Return the (x, y) coordinate for the center point of the cell that contains the specified text.  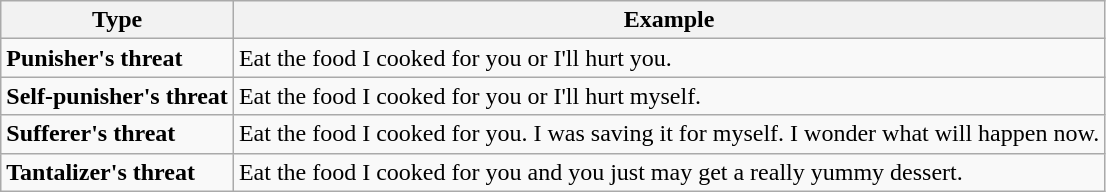
Example (668, 20)
Eat the food I cooked for you or I'll hurt you. (668, 58)
Sufferer's threat (118, 134)
Eat the food I cooked for you and you just may get a really yummy dessert. (668, 172)
Tantalizer's threat (118, 172)
Eat the food I cooked for you or I'll hurt myself. (668, 96)
Punisher's threat (118, 58)
Eat the food I cooked for you. I was saving it for myself. I wonder what will happen now. (668, 134)
Self-punisher's threat (118, 96)
Type (118, 20)
